Provide the [X, Y] coordinate of the cell's center where the given text is located.  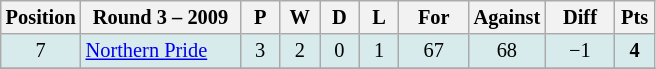
67 [434, 51]
Diff [580, 17]
1 [379, 51]
Northern Pride [161, 51]
−1 [580, 51]
3 [260, 51]
2 [300, 51]
L [379, 17]
P [260, 17]
W [300, 17]
0 [340, 51]
4 [635, 51]
For [434, 17]
Pts [635, 17]
68 [508, 51]
D [340, 17]
Round 3 – 2009 [161, 17]
7 [41, 51]
Position [41, 17]
Against [508, 17]
